Identify which cell holds the provided text, then report its [x, y] central coordinate. 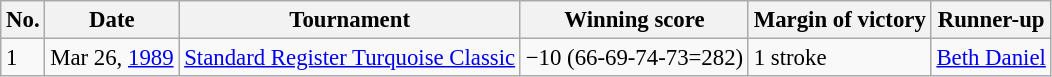
Margin of victory [840, 20]
Date [112, 20]
Mar 26, 1989 [112, 58]
Beth Daniel [991, 58]
−10 (66-69-74-73=282) [634, 58]
Winning score [634, 20]
1 stroke [840, 58]
Tournament [350, 20]
Runner-up [991, 20]
No. [23, 20]
1 [23, 58]
Standard Register Turquoise Classic [350, 58]
